For the text-containing cell, return its midpoint in (x, y) coordinate format. 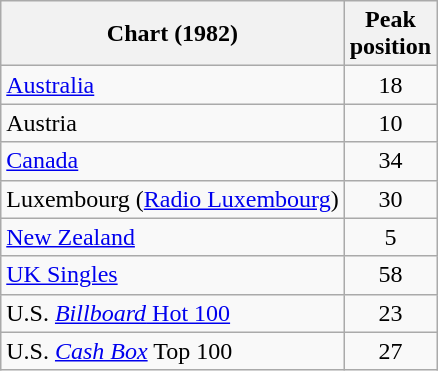
U.S. Cash Box Top 100 (172, 351)
Canada (172, 161)
U.S. Billboard Hot 100 (172, 313)
Australia (172, 85)
New Zealand (172, 237)
Peakposition (390, 34)
5 (390, 237)
Austria (172, 123)
58 (390, 275)
10 (390, 123)
30 (390, 199)
27 (390, 351)
UK Singles (172, 275)
23 (390, 313)
18 (390, 85)
Chart (1982) (172, 34)
Luxembourg (Radio Luxembourg) (172, 199)
34 (390, 161)
